Locate the cell with the specified text and output its [x, y] center coordinate. 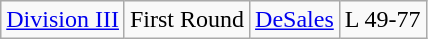
L 49-77 [382, 20]
DeSales [295, 20]
Division III [63, 20]
First Round [186, 20]
